Locate the cell with the specified text and output its (x, y) center coordinate. 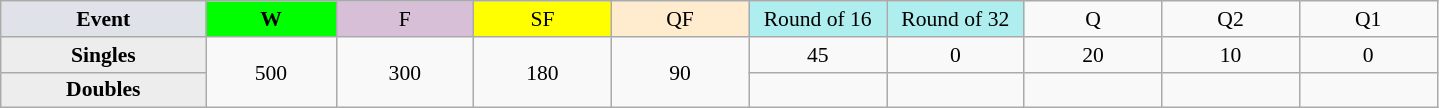
Q1 (1368, 19)
Doubles (104, 90)
10 (1231, 55)
Event (104, 19)
500 (271, 72)
180 (543, 72)
20 (1093, 55)
300 (405, 72)
SF (543, 19)
45 (818, 55)
Round of 32 (955, 19)
QF (680, 19)
Q (1093, 19)
90 (680, 72)
F (405, 19)
Singles (104, 55)
Round of 16 (818, 19)
Q2 (1231, 19)
W (271, 19)
